Output the (x, y) coordinate of the center of the cell containing the given text.  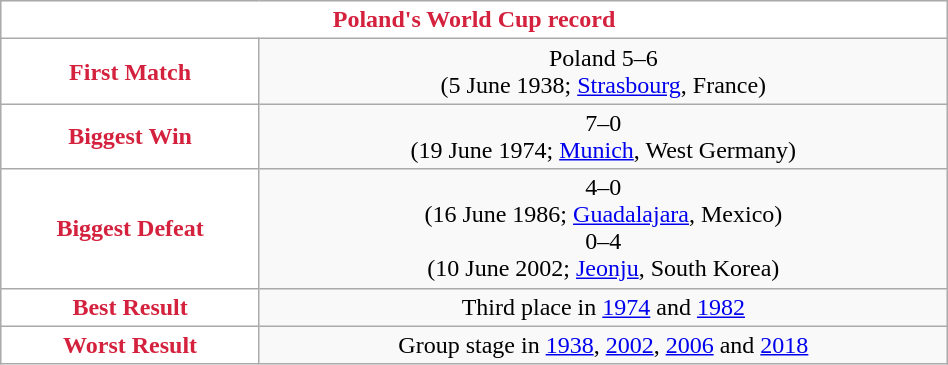
Biggest Win (130, 136)
4–0 (16 June 1986; Guadalajara, Mexico) 0–4 (10 June 2002; Jeonju, South Korea) (603, 228)
First Match (130, 72)
Group stage in 1938, 2002, 2006 and 2018 (603, 345)
Best Result (130, 307)
Third place in 1974 and 1982 (603, 307)
Poland 5–6 (5 June 1938; Strasbourg, France) (603, 72)
Worst Result (130, 345)
7–0 (19 June 1974; Munich, West Germany) (603, 136)
Biggest Defeat (130, 228)
Poland's World Cup record (474, 20)
